Determine the [X, Y] coordinate at the center of the cell enclosing the given text.  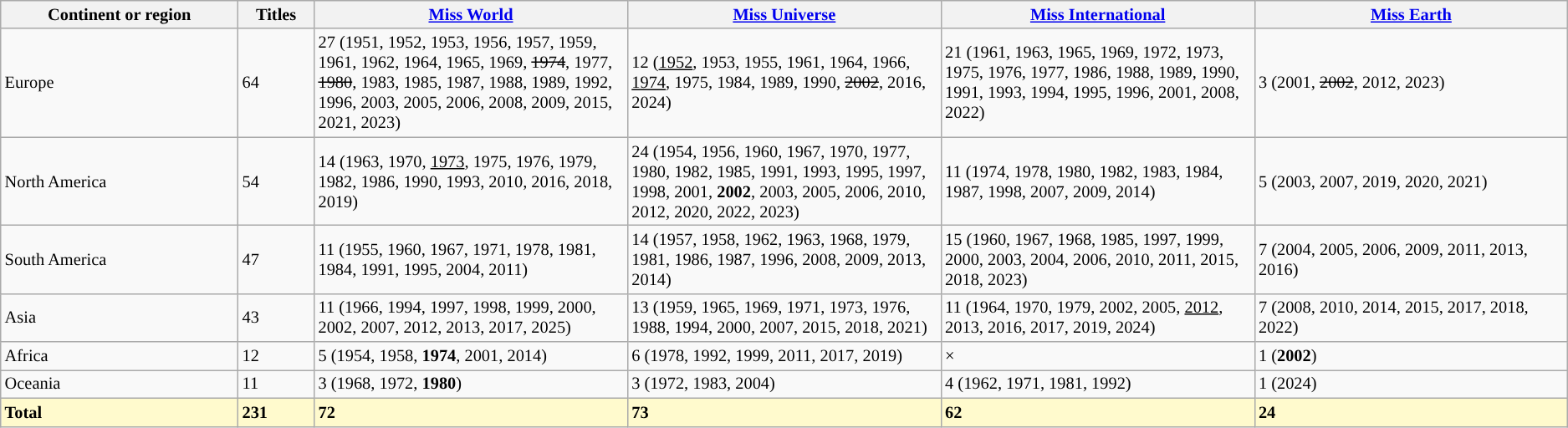
72 [472, 412]
14 (1963, 1970, 1973, 1975, 1976, 1979, 1982, 1986, 1990, 1993, 2010, 2016, 2018, 2019) [472, 181]
231 [276, 412]
3 (1968, 1972, 1980) [472, 384]
11 (1955, 1960, 1967, 1971, 1978, 1981, 1984, 1991, 1995, 2004, 2011) [472, 259]
47 [276, 259]
Titles [276, 14]
11 (1964, 1970, 1979, 2002, 2005, 2012, 2013, 2016, 2017, 2019, 2024) [1097, 318]
× [1097, 356]
11 (1974, 1978, 1980, 1982, 1983, 1984, 1987, 1998, 2007, 2009, 2014) [1097, 181]
21 (1961, 1963, 1965, 1969, 1972, 1973, 1975, 1976, 1977, 1986, 1988, 1989, 1990, 1991, 1993, 1994, 1995, 1996, 2001, 2008, 2022) [1097, 83]
24 (1954, 1956, 1960, 1967, 1970, 1977, 1980, 1982, 1985, 1991, 1993, 1995, 1997, 1998, 2001, 2002, 2003, 2005, 2006, 2010, 2012, 2020, 2022, 2023) [784, 181]
73 [784, 412]
Asia [120, 318]
5 (1954, 1958, 1974, 2001, 2014) [472, 356]
12 [276, 356]
62 [1097, 412]
11 (1966, 1994, 1997, 1998, 1999, 2000, 2002, 2007, 2012, 2013, 2017, 2025) [472, 318]
North America [120, 181]
15 (1960, 1967, 1968, 1985, 1997, 1999, 2000, 2003, 2004, 2006, 2010, 2011, 2015, 2018, 2023) [1097, 259]
1 (2002) [1412, 356]
3 (1972, 1983, 2004) [784, 384]
6 (1978, 1992, 1999, 2011, 2017, 2019) [784, 356]
Africa [120, 356]
Miss Earth [1412, 14]
64 [276, 83]
12 (1952, 1953, 1955, 1961, 1964, 1966, 1974, 1975, 1984, 1989, 1990, 2002, 2016, 2024) [784, 83]
Continent or region [120, 14]
Miss World [472, 14]
7 (2004, 2005, 2006, 2009, 2011, 2013, 2016) [1412, 259]
1 (2024) [1412, 384]
14 (1957, 1958, 1962, 1963, 1968, 1979, 1981, 1986, 1987, 1996, 2008, 2009, 2013, 2014) [784, 259]
24 [1412, 412]
54 [276, 181]
13 (1959, 1965, 1969, 1971, 1973, 1976, 1988, 1994, 2000, 2007, 2015, 2018, 2021) [784, 318]
Miss International [1097, 14]
South America [120, 259]
3 (2001, 2002, 2012, 2023) [1412, 83]
7 (2008, 2010, 2014, 2015, 2017, 2018, 2022) [1412, 318]
Miss Universe [784, 14]
Oceania [120, 384]
4 (1962, 1971, 1981, 1992) [1097, 384]
5 (2003, 2007, 2019, 2020, 2021) [1412, 181]
Europe [120, 83]
43 [276, 318]
Total [120, 412]
11 [276, 384]
